Find where the given text appears and provide that cell's center as [x, y] coordinate. 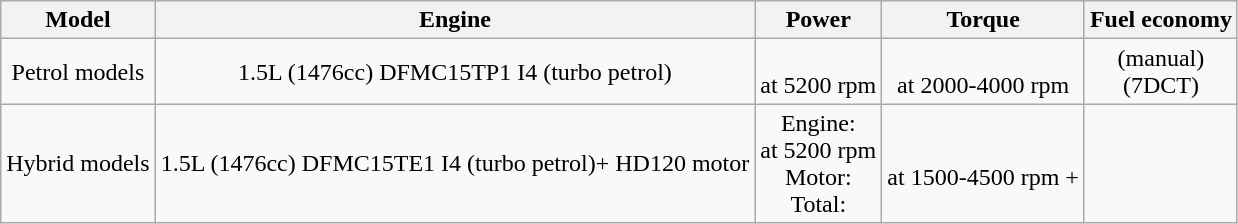
Power [818, 20]
at 2000-4000 rpm [984, 72]
Petrol models [78, 72]
Engine [455, 20]
1.5L (1476cc) DFMC15TE1 I4 (turbo petrol)+ HD120 motor [455, 164]
Fuel economy [1160, 20]
Hybrid models [78, 164]
Torque [984, 20]
at 5200 rpm [818, 72]
1.5L (1476cc) DFMC15TP1 I4 (turbo petrol) [455, 72]
at 1500-4500 rpm + [984, 164]
Engine: at 5200 rpmMotor: Total: [818, 164]
(manual) (7DCT) [1160, 72]
Model [78, 20]
